For the text-containing cell, return its midpoint in (X, Y) coordinate format. 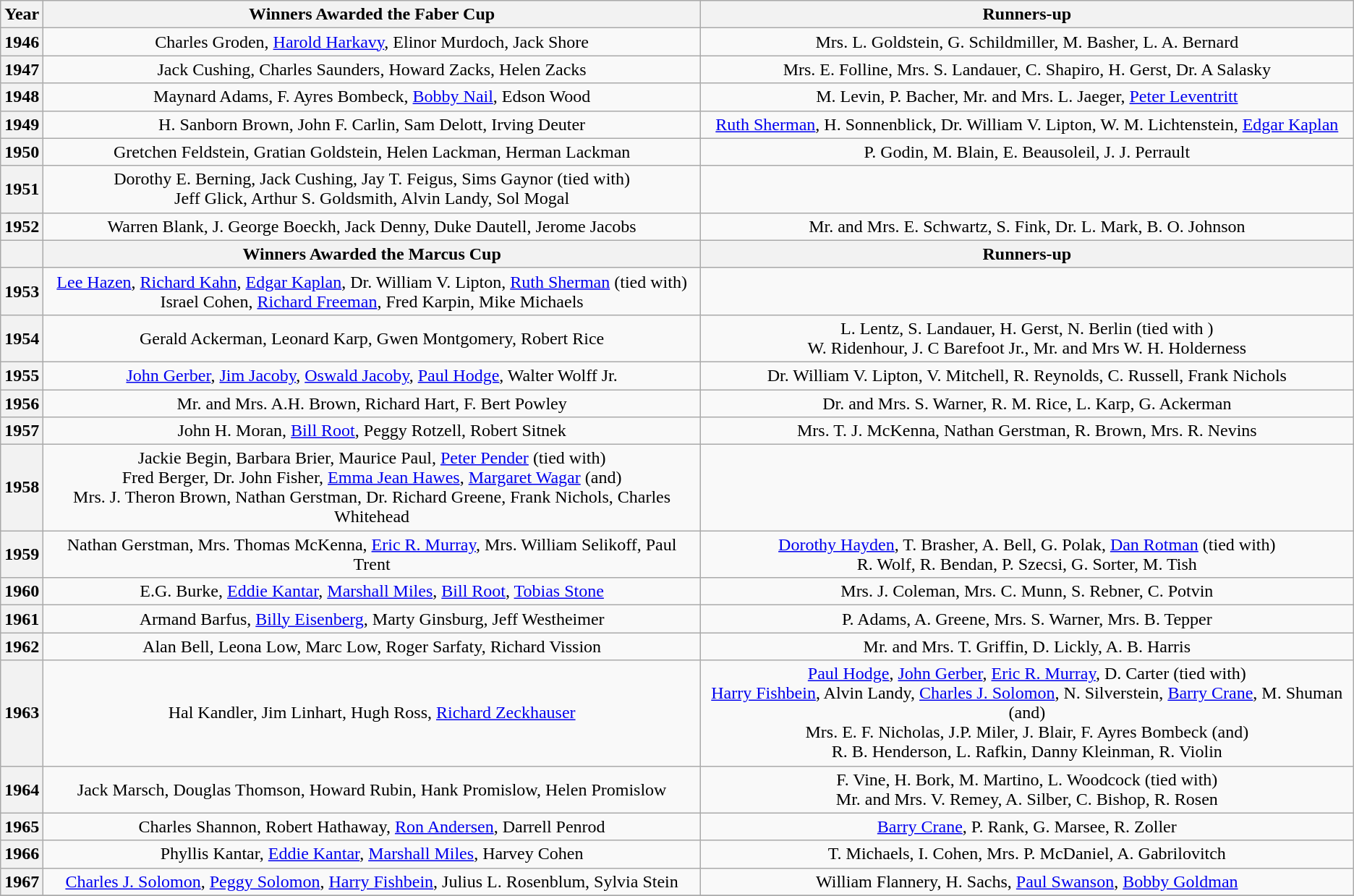
1967 (22, 882)
1952 (22, 226)
L. Lentz, S. Landauer, H. Gerst, N. Berlin (tied with )W. Ridenhour, J. C Barefoot Jr., Mr. and Mrs W. H. Holderness (1027, 338)
1954 (22, 338)
Mrs. T. J. McKenna, Nathan Gerstman, R. Brown, Mrs. R. Nevins (1027, 431)
Mr. and Mrs. A.H. Brown, Richard Hart, F. Bert Powley (372, 403)
P. Godin, M. Blain, E. Beausoleil, J. J. Perrault (1027, 152)
Nathan Gerstman, Mrs. Thomas McKenna, Eric R. Murray, Mrs. William Selikoff, Paul Trent (372, 554)
Mrs. E. Folline, Mrs. S. Landauer, C. Shapiro, H. Gerst, Dr. A Salasky (1027, 69)
1966 (22, 854)
Lee Hazen, Richard Kahn, Edgar Kaplan, Dr. William V. Lipton, Ruth Sherman (tied with)Israel Cohen, Richard Freeman, Fred Karpin, Mike Michaels (372, 291)
William Flannery, H. Sachs, Paul Swanson, Bobby Goldman (1027, 882)
1963 (22, 713)
Year (22, 14)
1956 (22, 403)
Maynard Adams, F. Ayres Bombeck, Bobby Nail, Edson Wood (372, 97)
1961 (22, 619)
Ruth Sherman, H. Sonnenblick, Dr. William V. Lipton, W. M. Lichtenstein, Edgar Kaplan (1027, 124)
P. Adams, A. Greene, Mrs. S. Warner, Mrs. B. Tepper (1027, 619)
Jack Cushing, Charles Saunders, Howard Zacks, Helen Zacks (372, 69)
Mr. and Mrs. T. Griffin, D. Lickly, A. B. Harris (1027, 647)
Mr. and Mrs. E. Schwartz, S. Fink, Dr. L. Mark, B. O. Johnson (1027, 226)
1953 (22, 291)
T. Michaels, I. Cohen, Mrs. P. McDaniel, A. Gabrilovitch (1027, 854)
1960 (22, 592)
1949 (22, 124)
1951 (22, 189)
Dorothy Hayden, T. Brasher, A. Bell, G. Polak, Dan Rotman (tied with)R. Wolf, R. Bendan, P. Szecsi, G. Sorter, M. Tish (1027, 554)
1955 (22, 375)
1948 (22, 97)
Armand Barfus, Billy Eisenberg, Marty Ginsburg, Jeff Westheimer (372, 619)
E.G. Burke, Eddie Kantar, Marshall Miles, Bill Root, Tobias Stone (372, 592)
Charles J. Solomon, Peggy Solomon, Harry Fishbein, Julius L. Rosenblum, Sylvia Stein (372, 882)
1965 (22, 827)
1950 (22, 152)
1946 (22, 42)
Hal Kandler, Jim Linhart, Hugh Ross, Richard Zeckhauser (372, 713)
H. Sanborn Brown, John F. Carlin, Sam Delott, Irving Deuter (372, 124)
John H. Moran, Bill Root, Peggy Rotzell, Robert Sitnek (372, 431)
Barry Crane, P. Rank, G. Marsee, R. Zoller (1027, 827)
1957 (22, 431)
Warren Blank, J. George Boeckh, Jack Denny, Duke Dautell, Jerome Jacobs (372, 226)
Gerald Ackerman, Leonard Karp, Gwen Montgomery, Robert Rice (372, 338)
Phyllis Kantar, Eddie Kantar, Marshall Miles, Harvey Cohen (372, 854)
1958 (22, 487)
F. Vine, H. Bork, M. Martino, L. Woodcock (tied with)Mr. and Mrs. V. Remey, A. Silber, C. Bishop, R. Rosen (1027, 790)
Mrs. L. Goldstein, G. Schildmiller, M. Basher, L. A. Bernard (1027, 42)
Jack Marsch, Douglas Thomson, Howard Rubin, Hank Promislow, Helen Promislow (372, 790)
1964 (22, 790)
Dr. William V. Lipton, V. Mitchell, R. Reynolds, C. Russell, Frank Nichols (1027, 375)
1959 (22, 554)
Dorothy E. Berning, Jack Cushing, Jay T. Feigus, Sims Gaynor (tied with)Jeff Glick, Arthur S. Goldsmith, Alvin Landy, Sol Mogal (372, 189)
Dr. and Mrs. S. Warner, R. M. Rice, L. Karp, G. Ackerman (1027, 403)
1962 (22, 647)
M. Levin, P. Bacher, Mr. and Mrs. L. Jaeger, Peter Leventritt (1027, 97)
Charles Groden, Harold Harkavy, Elinor Murdoch, Jack Shore (372, 42)
Mrs. J. Coleman, Mrs. C. Munn, S. Rebner, C. Potvin (1027, 592)
Winners Awarded the Faber Cup (372, 14)
Gretchen Feldstein, Gratian Goldstein, Helen Lackman, Herman Lackman (372, 152)
John Gerber, Jim Jacoby, Oswald Jacoby, Paul Hodge, Walter Wolff Jr. (372, 375)
Charles Shannon, Robert Hathaway, Ron Andersen, Darrell Penrod (372, 827)
Winners Awarded the Marcus Cup (372, 254)
Alan Bell, Leona Low, Marc Low, Roger Sarfaty, Richard Vission (372, 647)
1947 (22, 69)
